Detect which cell encompasses the target text, then output its (x, y) center coordinate. 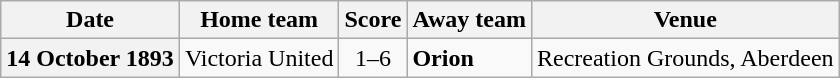
Date (90, 20)
Home team (259, 20)
Orion (470, 58)
Recreation Grounds, Aberdeen (685, 58)
Score (373, 20)
Away team (470, 20)
Venue (685, 20)
Victoria United (259, 58)
1–6 (373, 58)
14 October 1893 (90, 58)
